Return [x, y] of the center of cell containing provided text 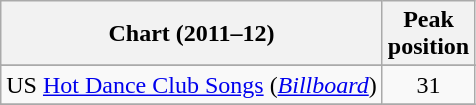
US Hot Dance Club Songs (Billboard) [192, 85]
31 [428, 85]
Peakposition [428, 34]
Chart (2011–12) [192, 34]
